Provide the [X, Y] coordinate of the cell's center where the given text is located.  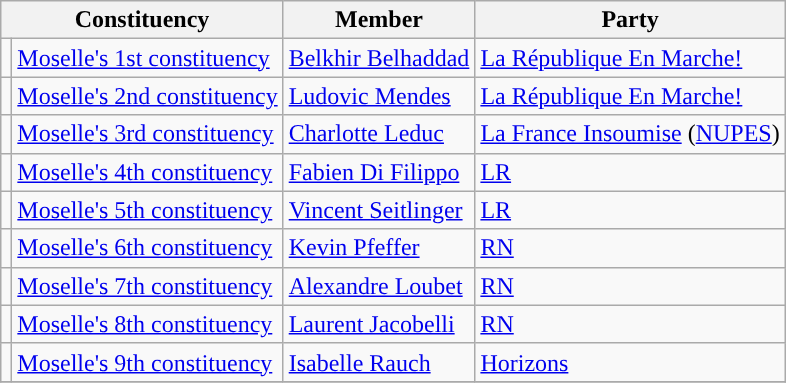
Fabien Di Filippo [379, 172]
Moselle's 3rd constituency [148, 134]
Moselle's 6th constituency [148, 248]
Belkhir Belhaddad [379, 58]
Kevin Pfeffer [379, 248]
Charlotte Leduc [379, 134]
Laurent Jacobelli [379, 324]
Moselle's 5th constituency [148, 210]
Horizons [630, 362]
Member [379, 20]
La France Insoumise (NUPES) [630, 134]
Alexandre Loubet [379, 286]
Party [630, 20]
Vincent Seitlinger [379, 210]
Moselle's 9th constituency [148, 362]
Moselle's 8th constituency [148, 324]
Moselle's 1st constituency [148, 58]
Ludovic Mendes [379, 96]
Moselle's 7th constituency [148, 286]
Isabelle Rauch [379, 362]
Constituency [142, 20]
Moselle's 2nd constituency [148, 96]
Moselle's 4th constituency [148, 172]
